Extract the [X, Y] coordinate from the center of the cell holding the provided text.  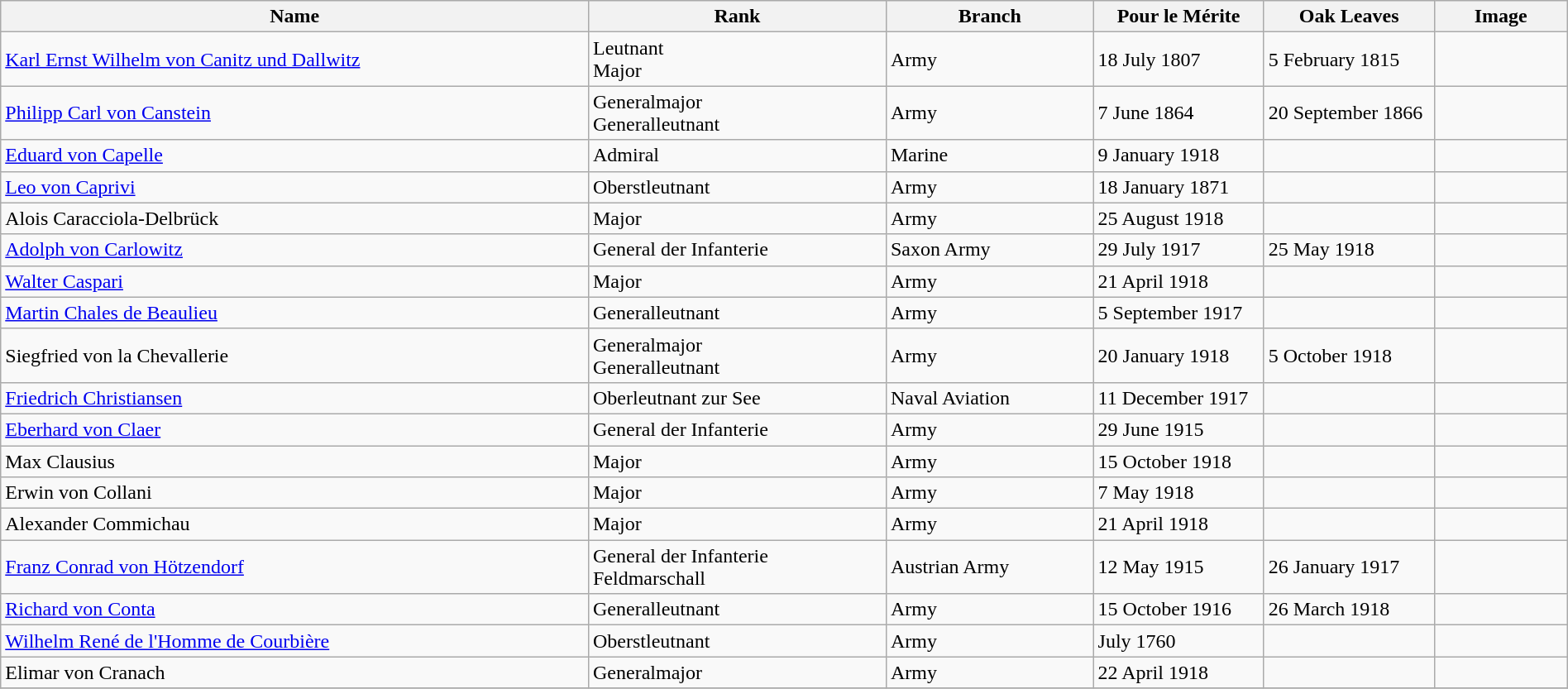
Karl Ernst Wilhelm von Canitz und Dallwitz [294, 60]
25 August 1918 [1178, 218]
Rank [737, 17]
15 October 1918 [1178, 461]
29 July 1917 [1178, 250]
9 January 1918 [1178, 156]
Siegfried von la Chevallerie [294, 356]
12 May 1915 [1178, 567]
18 July 1807 [1178, 60]
LeutnantMajor [737, 60]
Walter Caspari [294, 281]
Oberleutnant zur See [737, 398]
Admiral [737, 156]
20 September 1866 [1349, 112]
Adolph von Carlowitz [294, 250]
Elimar von Cranach [294, 672]
Oak Leaves [1349, 17]
5 September 1917 [1178, 313]
Naval Aviation [989, 398]
Saxon Army [989, 250]
15 October 1916 [1178, 610]
Martin Chales de Beaulieu [294, 313]
22 April 1918 [1178, 672]
Alexander Commichau [294, 524]
20 January 1918 [1178, 356]
Erwin von Collani [294, 493]
5 October 1918 [1349, 356]
Name [294, 17]
26 March 1918 [1349, 610]
7 June 1864 [1178, 112]
Austrian Army [989, 567]
Friedrich Christiansen [294, 398]
Pour le Mérite [1178, 17]
18 January 1871 [1178, 187]
Eduard von Capelle [294, 156]
Wilhelm René de l'Homme de Courbière [294, 641]
July 1760 [1178, 641]
Generalmajor [737, 672]
Max Clausius [294, 461]
Branch [989, 17]
29 June 1915 [1178, 429]
Richard von Conta [294, 610]
Franz Conrad von Hötzendorf [294, 567]
11 December 1917 [1178, 398]
Eberhard von Claer [294, 429]
Marine [989, 156]
Philipp Carl von Canstein [294, 112]
Image [1500, 17]
General der InfanterieFeldmarschall [737, 567]
7 May 1918 [1178, 493]
5 February 1815 [1349, 60]
26 January 1917 [1349, 567]
25 May 1918 [1349, 250]
Leo von Caprivi [294, 187]
Alois Caracciola-Delbrück [294, 218]
